Detect which cell encompasses the target text, then output its (x, y) center coordinate. 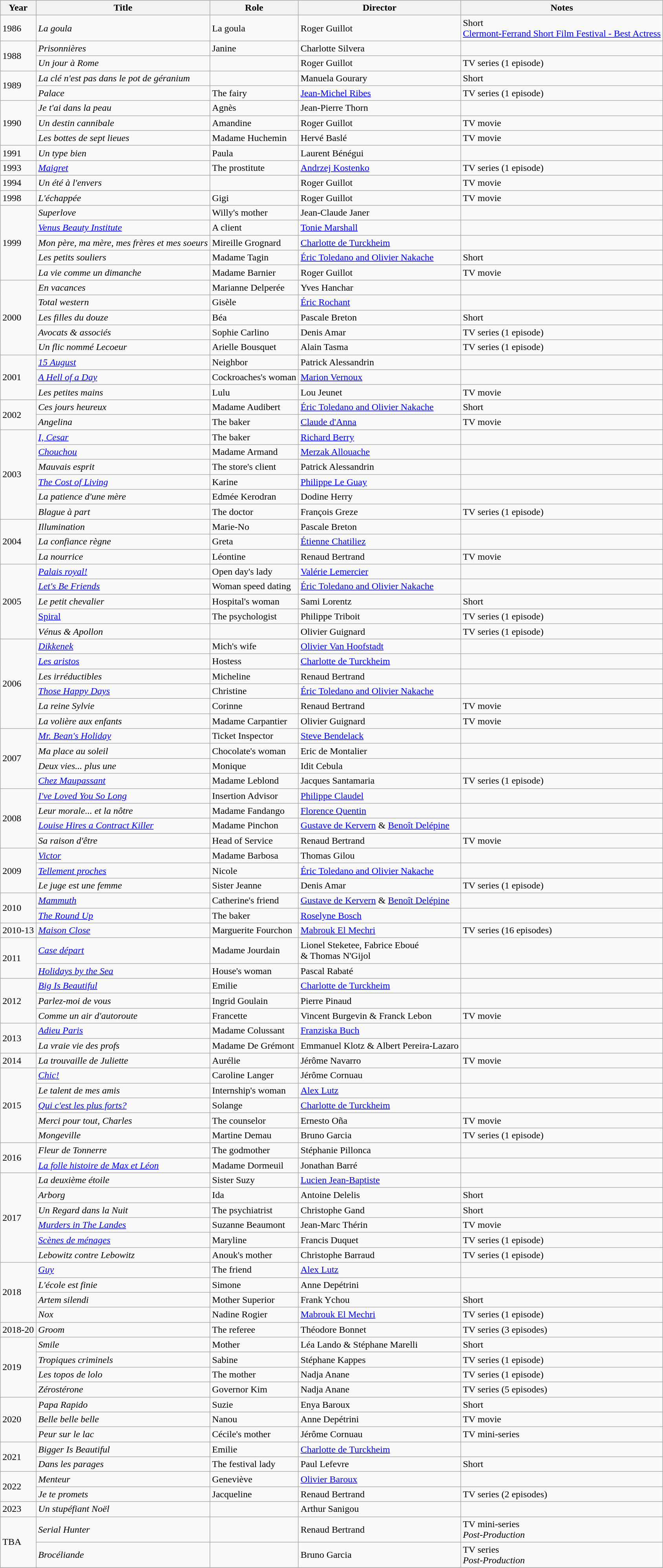
Lulu (254, 392)
Merci pour tout, Charles (123, 1120)
15 August (123, 362)
Alain Tasma (380, 347)
Stéphanie Pillonca (380, 1150)
Je te promets (123, 1494)
2002 (18, 414)
Hostess (254, 661)
La volière aux enfants (123, 721)
Ces jours heureux (123, 407)
Brocéliande (123, 1555)
2000 (18, 317)
Nadine Rogier (254, 1315)
Corinne (254, 706)
Adieu Paris (123, 1031)
Avocats & associés (123, 332)
Ingrid Goulain (254, 1001)
A Hell of a Day (123, 377)
La patience d'une mère (123, 497)
Gisèle (254, 302)
La vraie vie des profs (123, 1046)
Bigger Is Beautiful (123, 1449)
Solange (254, 1105)
Lebowitz contre Lebowitz (123, 1255)
Le talent de mes amis (123, 1090)
Agnès (254, 108)
Les petites mains (123, 392)
Christine (254, 691)
2017 (18, 1218)
Un type bien (123, 153)
Comme un air d'autoroute (123, 1016)
Jacques Santamaria (380, 781)
TV series (2 episodes) (562, 1494)
Cockroaches's woman (254, 377)
Francette (254, 1016)
Willy's mother (254, 213)
The friend (254, 1270)
Francis Duquet (380, 1240)
2004 (18, 542)
Micheline (254, 676)
Total western (123, 302)
Governor Kim (254, 1389)
Paul Lefevre (380, 1464)
I, Cesar (123, 437)
Insertion Advisor (254, 796)
Je t'ai dans la peau (123, 108)
1989 (18, 86)
The store's client (254, 467)
Greta (254, 542)
House's woman (254, 971)
I've Loved You So Long (123, 796)
Béa (254, 317)
Holidays by the Sea (123, 971)
Lou Jeunet (380, 392)
Parlez-moi de vous (123, 1001)
1994 (18, 183)
La trouvaille de Juliette (123, 1061)
The counselor (254, 1120)
2012 (18, 1001)
TBA (18, 1542)
TV mini-seriesPost-Production (562, 1530)
Un flic nommé Lecoeur (123, 347)
Sa raison d'être (123, 841)
Gigi (254, 198)
Le juge est une femme (123, 885)
Martine Demau (254, 1135)
2010 (18, 908)
Madame Fandango (254, 811)
Peur sur le lac (123, 1434)
Manuela Gourary (380, 78)
Serial Hunter (123, 1530)
Madame Leblond (254, 781)
Les irréductibles (123, 676)
Jacqueline (254, 1494)
The psychologist (254, 616)
The prostitute (254, 168)
Zérostérone (123, 1389)
Le petit chevalier (123, 601)
Smile (123, 1345)
Mich's wife (254, 646)
Christophe Gand (380, 1210)
Mr. Bean's Holiday (123, 736)
2021 (18, 1457)
TV seriesPost-Production (562, 1555)
Head of Service (254, 841)
Artem silendi (123, 1300)
Karine (254, 482)
Marguerite Fourchon (254, 931)
Case départ (123, 951)
Mother Superior (254, 1300)
Ma place au soleil (123, 751)
Spiral (123, 616)
TV mini-series (562, 1434)
2022 (18, 1487)
2006 (18, 683)
Maison Close (123, 931)
The Cost of Living (123, 482)
Madame Colussant (254, 1031)
Éric Rochant (380, 302)
Papa Rapido (123, 1404)
Guy (123, 1270)
Role (254, 8)
Yves Hanchar (380, 288)
Sami Lorentz (380, 601)
Year (18, 8)
Un été à l'envers (123, 183)
Dans les parages (123, 1464)
Mammuth (123, 900)
Janine (254, 48)
Edmée Kerodran (254, 497)
Madame Huchemin (254, 138)
TV series (3 episodes) (562, 1330)
Mother (254, 1345)
2007 (18, 758)
Laurent Bénégui (380, 153)
Nicole (254, 870)
Belle belle belle (123, 1420)
The fairy (254, 93)
La reine Sylvie (123, 706)
Victor (123, 855)
Charlotte Silvera (380, 48)
Richard Berry (380, 437)
2009 (18, 870)
La vie comme un dimanche (123, 273)
Hervé Baslé (380, 138)
1998 (18, 198)
1988 (18, 56)
ShortClermont-Ferrand Short Film Festival - Best Actress (562, 28)
La clé n'est pas dans le pot de géranium (123, 78)
Marion Vernoux (380, 377)
2014 (18, 1061)
Sister Suzy (254, 1180)
Maryline (254, 1240)
Philippe Le Guay (380, 482)
2018 (18, 1292)
Fleur de Tonnerre (123, 1150)
Monique (254, 766)
Franziska Buch (380, 1031)
Valérie Lemercier (380, 572)
Madame Tagin (254, 258)
2011 (18, 958)
1991 (18, 153)
Open day's lady (254, 572)
TV series (5 episodes) (562, 1389)
Menteur (123, 1479)
The psychiatrist (254, 1210)
2015 (18, 1105)
Vincent Burgevin & Franck Lebon (380, 1016)
Neighbor (254, 362)
Thomas Gilou (380, 855)
2008 (18, 818)
2020 (18, 1419)
Chocolate's woman (254, 751)
Illumination (123, 527)
Un destin cannibale (123, 123)
Pierre Pinaud (380, 1001)
Jean-Pierre Thorn (380, 108)
Deux vies... plus une (123, 766)
L'échappée (123, 198)
Those Happy Days (123, 691)
Simone (254, 1285)
Tellement proches (123, 870)
1990 (18, 123)
Caroline Langer (254, 1075)
Madame Audibert (254, 407)
Madame Pinchon (254, 826)
A client (254, 228)
Madame Carpantier (254, 721)
Steve Bendelack (380, 736)
Leur morale... et la nôtre (123, 811)
Amandine (254, 123)
La deuxième étoile (123, 1180)
Madame Dormeuil (254, 1165)
The godmother (254, 1150)
Un Regard dans la Nuit (123, 1210)
Ida (254, 1195)
Scènes de ménages (123, 1240)
Arthur Sanigou (380, 1509)
Madame Barbosa (254, 855)
Olivier Van Hoofstadt (380, 646)
1999 (18, 243)
2005 (18, 601)
Hospital's woman (254, 601)
Vénus & Apollon (123, 631)
Les topos de lolo (123, 1374)
Chic! (123, 1075)
2003 (18, 474)
Un stupéfiant Noël (123, 1509)
Roselyne Bosch (380, 916)
Superlove (123, 213)
Christophe Barraud (380, 1255)
La nourrice (123, 557)
Florence Quentin (380, 811)
Frank Ychou (380, 1300)
Aurélie (254, 1061)
Chez Maupassant (123, 781)
2001 (18, 377)
La confiance règne (123, 542)
Let's Be Friends (123, 586)
Catherine's friend (254, 900)
Madame Jourdain (254, 951)
Marie-No (254, 527)
Sister Jeanne (254, 885)
Mongeville (123, 1135)
Ticket Inspector (254, 736)
Arielle Bousquet (254, 347)
Palace (123, 93)
Director (380, 8)
Andrzej Kostenko (380, 168)
2018-20 (18, 1330)
Lionel Steketee, Fabrice Eboué & Thomas N'Gijol (380, 951)
Internship's woman (254, 1090)
Merzak Allouache (380, 452)
Les aristos (123, 661)
Enya Baroux (380, 1404)
Les bottes de sept lieues (123, 138)
2016 (18, 1158)
Les filles du douze (123, 317)
Mon père, ma mère, mes frères et mes soeurs (123, 243)
En vacances (123, 288)
Léontine (254, 557)
Woman speed dating (254, 586)
Big Is Beautiful (123, 986)
Théodore Bonnet (380, 1330)
2010-13 (18, 931)
Mauvais esprit (123, 467)
Title (123, 8)
Anouk's mother (254, 1255)
TV series (16 episodes) (562, 931)
Idit Cebula (380, 766)
1986 (18, 28)
François Greze (380, 512)
Cécile's mother (254, 1434)
Lucien Jean-Baptiste (380, 1180)
Jérôme Navarro (380, 1061)
Emmanuel Klotz & Albert Pereira-Lazaro (380, 1046)
Geneviève (254, 1479)
Philippe Triboit (380, 616)
Nox (123, 1315)
Groom (123, 1330)
Léa Lando & Stéphane Marelli (380, 1345)
Dikkenek (123, 646)
Louise Hires a Contract Killer (123, 826)
Marianne Delperée (254, 288)
Nanou (254, 1420)
Olivier Baroux (380, 1479)
Palais royal! (123, 572)
The referee (254, 1330)
Murders in The Landes (123, 1225)
Sophie Carlino (254, 332)
The Round Up (123, 916)
Les petits souliers (123, 258)
The doctor (254, 512)
Mireille Grognard (254, 243)
Prisonnières (123, 48)
Qui c'est les plus forts? (123, 1105)
2013 (18, 1038)
2019 (18, 1367)
The mother (254, 1374)
Suzanne Beaumont (254, 1225)
Étienne Chatiliez (380, 542)
Ernesto Oña (380, 1120)
Madame De Grémont (254, 1046)
Claude d'Anna (380, 422)
Philippe Claudel (380, 796)
Chouchou (123, 452)
Venus Beauty Institute (123, 228)
Paula (254, 153)
The festival lady (254, 1464)
2023 (18, 1509)
Jonathan Barré (380, 1165)
Sabine (254, 1359)
L'école est finie (123, 1285)
Madame Barnier (254, 273)
Jean-Claude Janer (380, 213)
Antoine Delelis (380, 1195)
Suzie (254, 1404)
1993 (18, 168)
Angelina (123, 422)
Eric de Montalier (380, 751)
Notes (562, 8)
Jean-Marc Thérin (380, 1225)
Maigret (123, 168)
Tropiques criminels (123, 1359)
Dodine Herry (380, 497)
Stéphane Kappes (380, 1359)
Blague à part (123, 512)
Arborg (123, 1195)
Tonie Marshall (380, 228)
Un jour à Rome (123, 63)
La folle histoire de Max et Léon (123, 1165)
Jean-Michel Ribes (380, 93)
Madame Armand (254, 452)
Pascal Rabaté (380, 971)
